Locate the cell with the specified text and output its [X, Y] center coordinate. 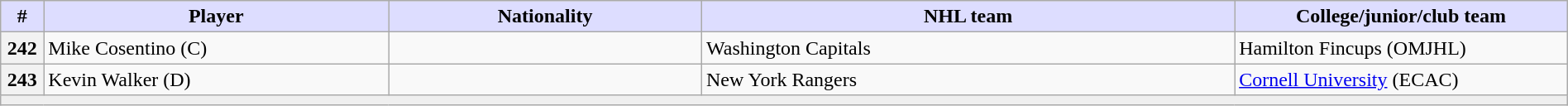
College/junior/club team [1401, 17]
Mike Cosentino (C) [217, 48]
Cornell University (ECAC) [1401, 79]
New York Rangers [968, 79]
# [22, 17]
NHL team [968, 17]
Nationality [546, 17]
242 [22, 48]
Player [217, 17]
243 [22, 79]
Kevin Walker (D) [217, 79]
Hamilton Fincups (OMJHL) [1401, 48]
Washington Capitals [968, 48]
